Return the [x, y] coordinate for the center point of the cell that contains the specified text.  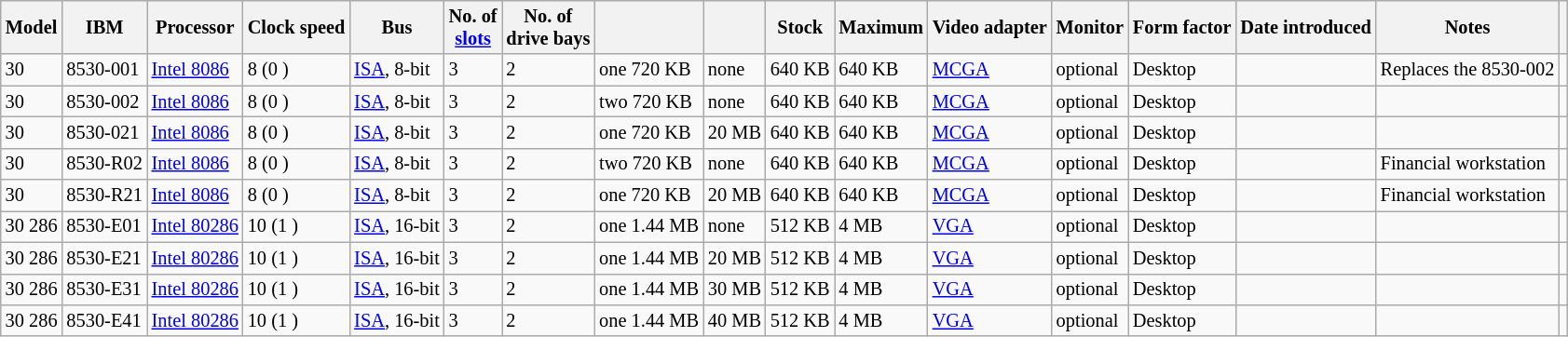
Monitor [1090, 27]
8530-002 [104, 101]
Replaces the 8530-002 [1468, 70]
Form factor [1182, 27]
8530-E41 [104, 320]
8530-E31 [104, 290]
Bus [397, 27]
8530-001 [104, 70]
30 MB [734, 290]
8530-R21 [104, 195]
40 MB [734, 320]
8530-E01 [104, 226]
No. ofdrive bays [548, 27]
Stock [800, 27]
Notes [1468, 27]
Clock speed [296, 27]
No. ofslots [473, 27]
8530-R02 [104, 164]
8530-E21 [104, 258]
Date introduced [1305, 27]
Maximum [881, 27]
8530-021 [104, 132]
Processor [196, 27]
Model [32, 27]
IBM [104, 27]
Video adapter [989, 27]
